Determine the [X, Y] coordinate at the center of the cell enclosing the given text.  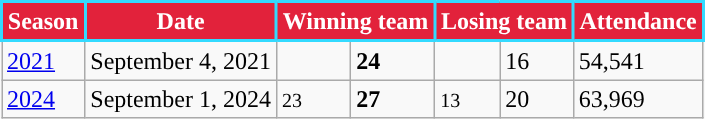
27 [393, 99]
13 [468, 99]
Winning team [355, 22]
54,541 [638, 60]
September 1, 2024 [181, 99]
23 [313, 99]
20 [537, 99]
16 [537, 60]
2021 [44, 60]
September 4, 2021 [181, 60]
63,969 [638, 99]
Date [181, 22]
2024 [44, 99]
Losing team [504, 22]
24 [393, 60]
Season [44, 22]
Attendance [638, 22]
